Determine the [X, Y] coordinate at the center of the cell enclosing the given text.  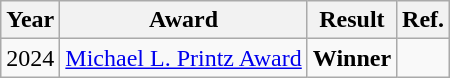
2024 [30, 58]
Winner [352, 58]
Award [184, 20]
Ref. [424, 20]
Year [30, 20]
Michael L. Printz Award [184, 58]
Result [352, 20]
